Identify which cell holds the provided text, then report its [X, Y] central coordinate. 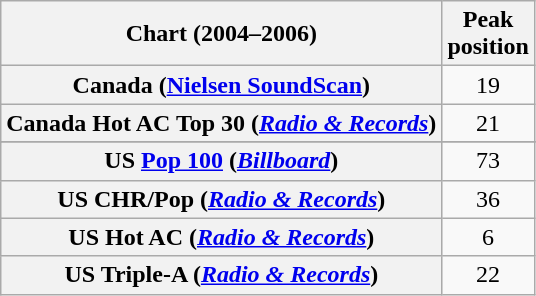
US Triple-A (Radio & Records) [222, 275]
US CHR/Pop (Radio & Records) [222, 199]
US Hot AC (Radio & Records) [222, 237]
Peakposition [488, 34]
Chart (2004–2006) [222, 34]
73 [488, 161]
6 [488, 237]
US Pop 100 (Billboard) [222, 161]
Canada (Nielsen SoundScan) [222, 85]
21 [488, 123]
Canada Hot AC Top 30 (Radio & Records) [222, 123]
36 [488, 199]
22 [488, 275]
19 [488, 85]
